Extract the [X, Y] coordinate from the center of the cell holding the provided text.  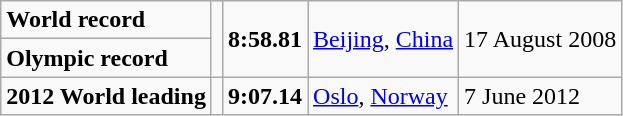
9:07.14 [264, 96]
World record [106, 20]
7 June 2012 [540, 96]
17 August 2008 [540, 39]
Olympic record [106, 58]
Beijing, China [384, 39]
2012 World leading [106, 96]
8:58.81 [264, 39]
Oslo, Norway [384, 96]
